Determine the (x, y) coordinate at the center of the cell enclosing the given text.  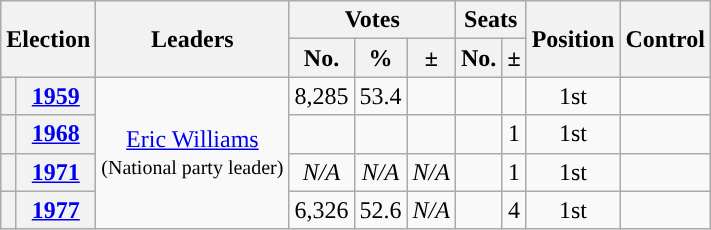
4 (514, 210)
8,285 (322, 96)
1977 (56, 210)
52.6 (380, 210)
1959 (56, 96)
% (380, 58)
1971 (56, 172)
Eric Williams(National party leader) (192, 153)
1968 (56, 134)
Leaders (192, 39)
53.4 (380, 96)
Election (48, 39)
Seats (490, 20)
Control (666, 39)
Votes (372, 20)
6,326 (322, 210)
Position (573, 39)
